Detect which cell encompasses the target text, then output its (X, Y) center coordinate. 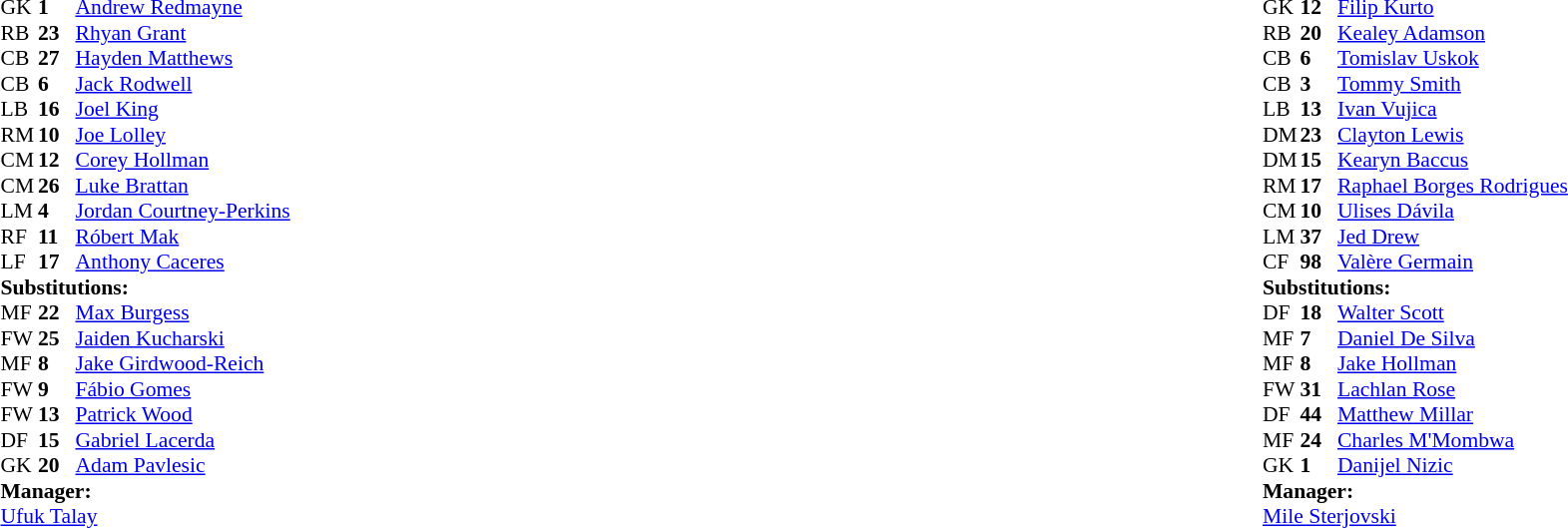
7 (1318, 338)
Jaiden Kucharski (184, 338)
Valère Germain (1453, 263)
Clayton Lewis (1453, 135)
Tomislav Uskok (1453, 59)
Jake Hollman (1453, 364)
Joe Lolley (184, 135)
24 (1318, 440)
Jordan Courtney-Perkins (184, 211)
Hayden Matthews (184, 59)
Adam Pavlesic (184, 466)
Ulises Dávila (1453, 211)
Ivan Vujica (1453, 109)
Gabriel Lacerda (184, 440)
12 (57, 161)
4 (57, 211)
Max Burgess (184, 312)
Anthony Caceres (184, 263)
25 (57, 338)
Charles M'Mombwa (1453, 440)
9 (57, 389)
Kealey Adamson (1453, 33)
1 (1318, 466)
LF (19, 263)
Corey Hollman (184, 161)
11 (57, 237)
Luke Brattan (184, 186)
Jed Drew (1453, 237)
Matthew Millar (1453, 414)
Rhyan Grant (184, 33)
Danijel Nizic (1453, 466)
Walter Scott (1453, 312)
Tommy Smith (1453, 84)
Jack Rodwell (184, 84)
16 (57, 109)
Patrick Wood (184, 414)
Jake Girdwood-Reich (184, 364)
31 (1318, 389)
Daniel De Silva (1453, 338)
44 (1318, 414)
18 (1318, 312)
3 (1318, 84)
27 (57, 59)
Kearyn Baccus (1453, 161)
CF (1282, 263)
Raphael Borges Rodrigues (1453, 186)
98 (1318, 263)
22 (57, 312)
26 (57, 186)
Fábio Gomes (184, 389)
RF (19, 237)
37 (1318, 237)
Lachlan Rose (1453, 389)
Róbert Mak (184, 237)
Joel King (184, 109)
